For the text-containing cell, return its midpoint in [X, Y] coordinate format. 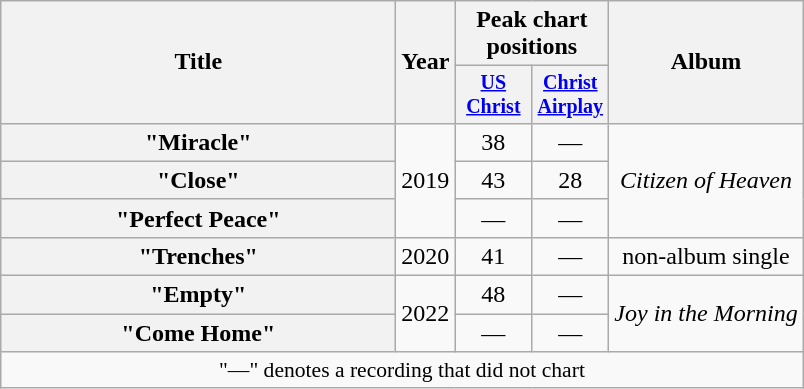
28 [570, 180]
2019 [426, 180]
Album [706, 62]
"—" denotes a recording that did not chart [402, 370]
"Perfect Peace" [198, 218]
"Come Home" [198, 333]
2022 [426, 314]
USChrist [494, 94]
Peak chart positions [532, 34]
Year [426, 62]
non-album single [706, 256]
43 [494, 180]
Citizen of Heaven [706, 180]
Joy in the Morning [706, 314]
ChristAirplay [570, 94]
41 [494, 256]
2020 [426, 256]
"Miracle" [198, 142]
38 [494, 142]
"Empty" [198, 295]
Title [198, 62]
"Trenches" [198, 256]
48 [494, 295]
"Close" [198, 180]
